Scan for the cell matching the given text and deliver its [X, Y] coordinate at center. 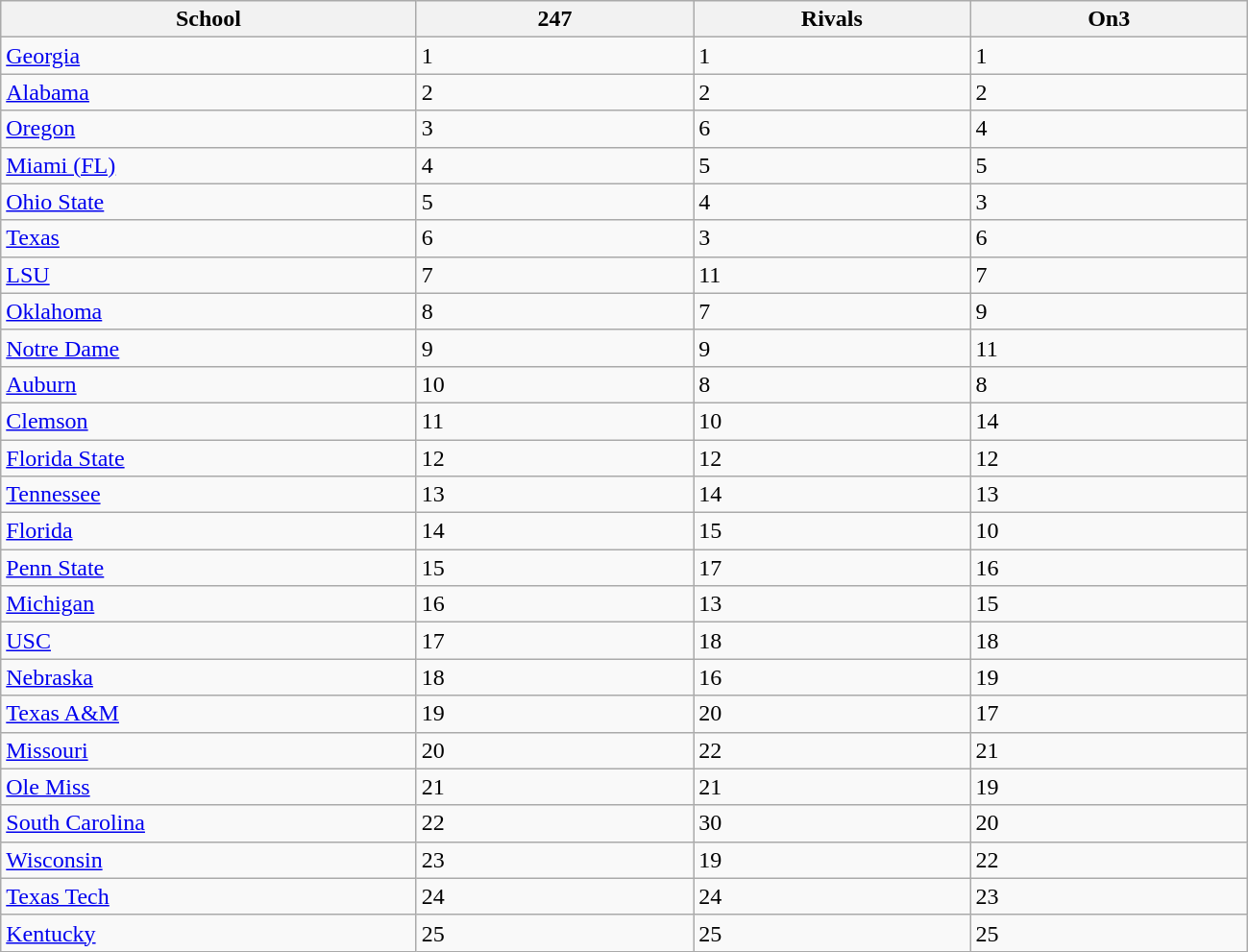
30 [832, 823]
Kentucky [209, 933]
Florida State [209, 458]
Florida [209, 531]
Wisconsin [209, 860]
Georgia [209, 56]
On3 [1109, 19]
247 [554, 19]
Tennessee [209, 495]
USC [209, 641]
Ole Miss [209, 787]
Oregon [209, 129]
Nebraska [209, 677]
Texas Tech [209, 896]
Auburn [209, 384]
Oklahoma [209, 311]
Missouri [209, 750]
Notre Dame [209, 348]
South Carolina [209, 823]
Texas A&M [209, 714]
Alabama [209, 92]
Michigan [209, 604]
Texas [209, 238]
Miami (FL) [209, 165]
Clemson [209, 421]
Ohio State [209, 202]
LSU [209, 275]
Rivals [832, 19]
Penn State [209, 568]
School [209, 19]
